For the text-containing cell, return its midpoint in (x, y) coordinate format. 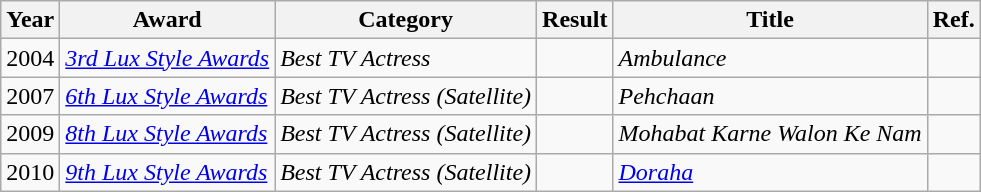
3rd Lux Style Awards (168, 58)
2004 (30, 58)
Ambulance (770, 58)
Pehchaan (770, 96)
Year (30, 20)
9th Lux Style Awards (168, 172)
Best TV Actress (406, 58)
8th Lux Style Awards (168, 134)
Result (575, 20)
2010 (30, 172)
Mohabat Karne Walon Ke Nam (770, 134)
2009 (30, 134)
6th Lux Style Awards (168, 96)
Title (770, 20)
2007 (30, 96)
Ref. (954, 20)
Award (168, 20)
Doraha (770, 172)
Category (406, 20)
